Extract the (X, Y) coordinate from the center of the cell holding the provided text.  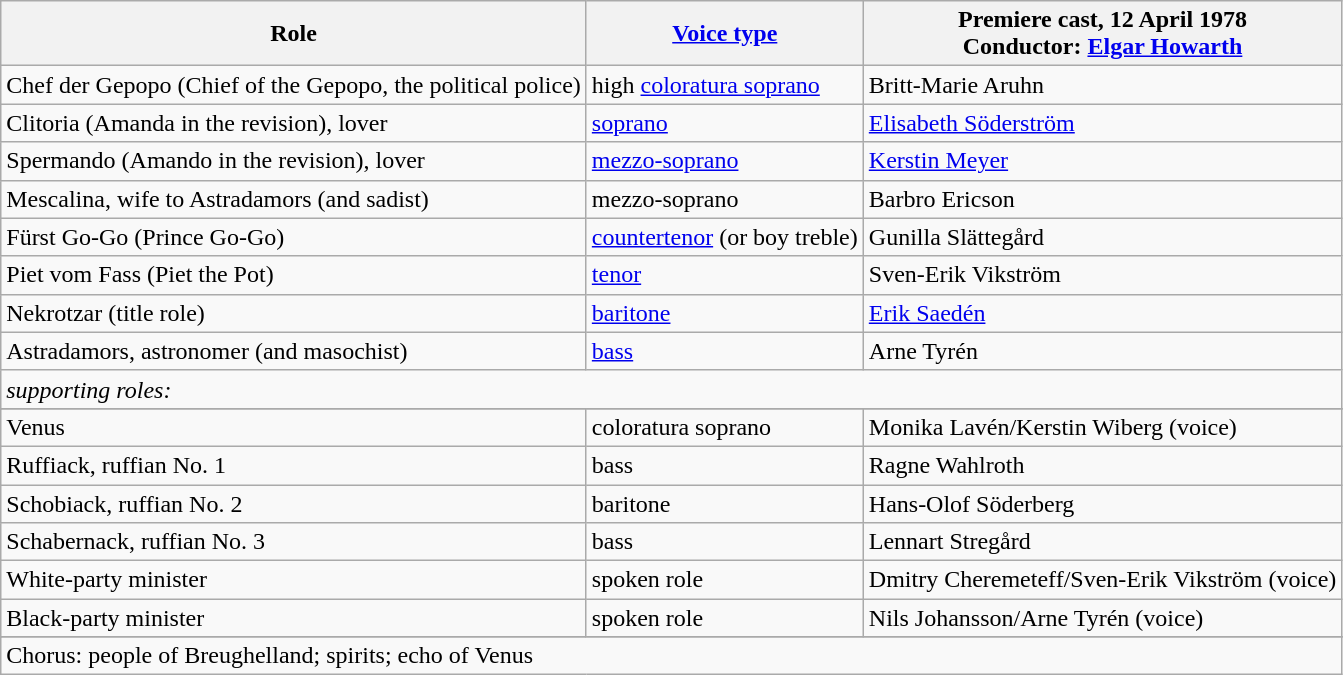
tenor (724, 275)
Schobiack, ruffian No. 2 (294, 503)
Barbro Ericson (1102, 199)
Fürst Go-Go (Prince Go-Go) (294, 237)
coloratura soprano (724, 427)
Elisabeth Söderström (1102, 123)
Voice type (724, 34)
Role (294, 34)
Lennart Stregård (1102, 542)
Piet vom Fass (Piet the Pot) (294, 275)
Ruffiack, ruffian No. 1 (294, 465)
Sven-Erik Vikström (1102, 275)
Astradamors, astronomer (and masochist) (294, 351)
Britt-Marie Aruhn (1102, 85)
Schabernack, ruffian No. 3 (294, 542)
Chef der Gepopo (Chief of the Gepopo, the political police) (294, 85)
Spermando (Amando in the revision), lover (294, 161)
supporting roles: (672, 389)
Ragne Wahlroth (1102, 465)
countertenor (or boy treble) (724, 237)
Mescalina, wife to Astradamors (and sadist) (294, 199)
Nils Johansson/Arne Tyrén (voice) (1102, 618)
Venus (294, 427)
Erik Saedén (1102, 313)
Monika Lavén/Kerstin Wiberg (voice) (1102, 427)
Premiere cast, 12 April 1978Conductor: Elgar Howarth (1102, 34)
Chorus: people of Breughelland; spirits; echo of Venus (672, 656)
Arne Tyrén (1102, 351)
Gunilla Slättegård (1102, 237)
Hans-Olof Söderberg (1102, 503)
Kerstin Meyer (1102, 161)
Nekrotzar (title role) (294, 313)
Clitoria (Amanda in the revision), lover (294, 123)
Black-party minister (294, 618)
high coloratura soprano (724, 85)
White-party minister (294, 580)
Dmitry Cheremeteff/Sven-Erik Vikström (voice) (1102, 580)
soprano (724, 123)
